Scan for the cell matching the given text and deliver its (x, y) coordinate at center. 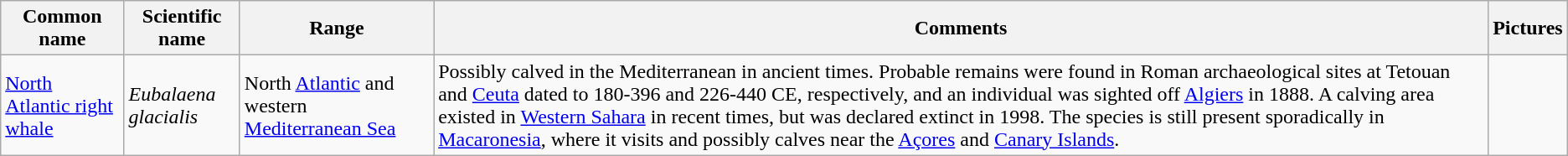
Range (337, 29)
Comments (962, 29)
Pictures (1528, 29)
North Atlantic and western Mediterranean Sea (337, 106)
Common name (62, 29)
Eubalaena glacialis (182, 106)
North Atlantic right whale (62, 106)
Scientific name (182, 29)
